Return the (x, y) coordinate for the center point of the cell that contains the specified text.  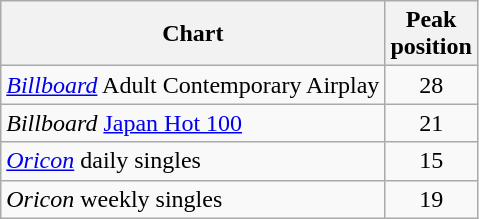
21 (431, 123)
28 (431, 85)
Oricon daily singles (193, 161)
Billboard Japan Hot 100 (193, 123)
15 (431, 161)
Peakposition (431, 34)
Oricon weekly singles (193, 199)
Billboard Adult Contemporary Airplay (193, 85)
Chart (193, 34)
19 (431, 199)
